Capture the cell that displays the provided text and extract its (X, Y) central coordinate. 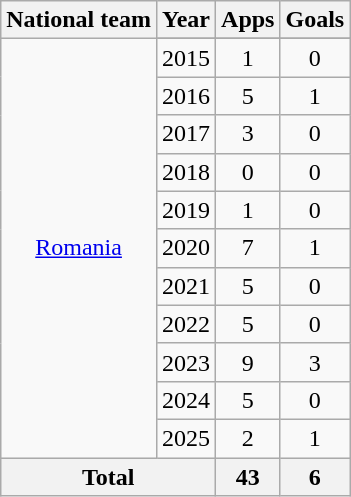
2 (248, 438)
Goals (315, 20)
7 (248, 248)
Apps (248, 20)
2020 (186, 248)
Total (108, 477)
2021 (186, 286)
Year (186, 20)
2016 (186, 96)
National team (79, 20)
2023 (186, 362)
2024 (186, 400)
2015 (186, 58)
2025 (186, 438)
Romania (79, 248)
2022 (186, 324)
2019 (186, 210)
2018 (186, 172)
9 (248, 362)
2017 (186, 134)
6 (315, 477)
43 (248, 477)
